Provide the [x, y] coordinate of the cell's center where the given text is located.  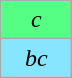
c [36, 20]
bc [36, 58]
